Return the [x, y] coordinate for the center point of the cell that contains the specified text.  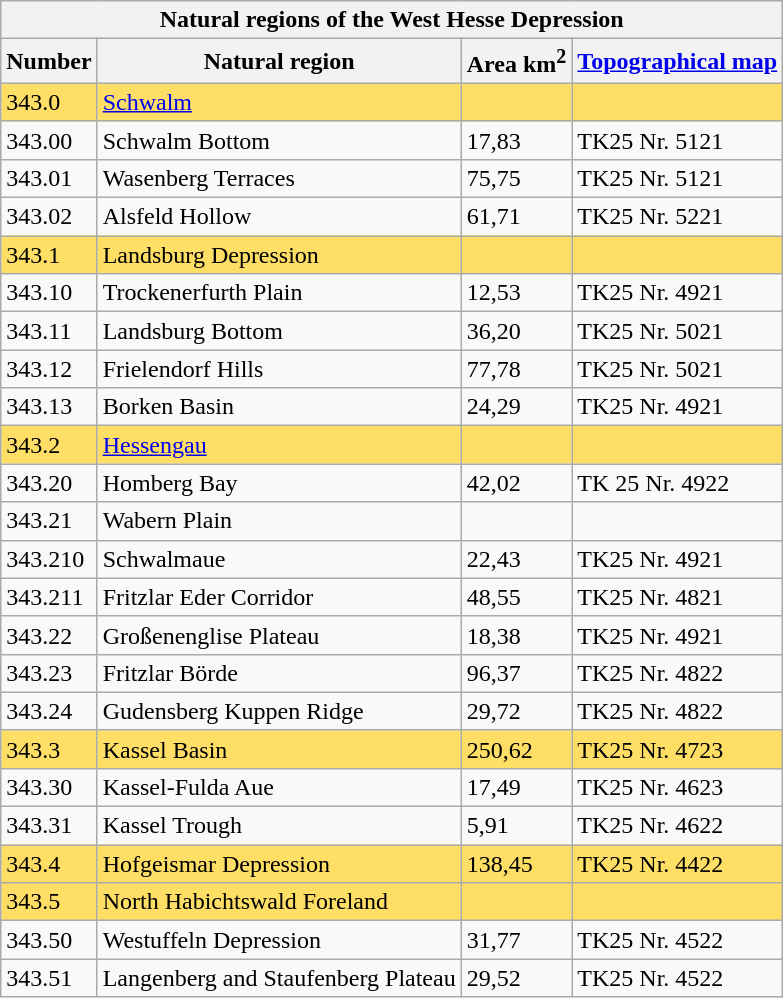
343.12 [49, 369]
Fritzlar Börde [279, 673]
343.1 [49, 255]
29,52 [516, 978]
31,77 [516, 940]
Großenenglise Plateau [279, 635]
343.11 [49, 331]
343.0 [49, 102]
12,53 [516, 293]
TK25 Nr. 4723 [678, 749]
24,29 [516, 407]
343.22 [49, 635]
343.13 [49, 407]
Hofgeismar Depression [279, 864]
Landsburg Bottom [279, 331]
17,49 [516, 787]
48,55 [516, 597]
343.5 [49, 902]
343.23 [49, 673]
Kassel Basin [279, 749]
Landsburg Depression [279, 255]
343.01 [49, 178]
96,37 [516, 673]
343.2 [49, 445]
18,38 [516, 635]
Number [49, 62]
Hessengau [279, 445]
17,83 [516, 140]
Gudensberg Kuppen Ridge [279, 711]
Schwalmaue [279, 559]
61,71 [516, 217]
343.31 [49, 826]
22,43 [516, 559]
Langenberg and Staufenberg Plateau [279, 978]
Homberg Bay [279, 483]
North Habichtswald Foreland [279, 902]
77,78 [516, 369]
42,02 [516, 483]
TK25 Nr. 4623 [678, 787]
343.24 [49, 711]
343.3 [49, 749]
343.21 [49, 521]
TK25 Nr. 5221 [678, 217]
138,45 [516, 864]
343.30 [49, 787]
Natural region [279, 62]
Topographical map [678, 62]
Kassel Trough [279, 826]
Trockenerfurth Plain [279, 293]
343.10 [49, 293]
Borken Basin [279, 407]
TK25 Nr. 4821 [678, 597]
5,91 [516, 826]
Alsfeld Hollow [279, 217]
Wabern Plain [279, 521]
343.02 [49, 217]
Kassel-Fulda Aue [279, 787]
343.51 [49, 978]
Fritzlar Eder Corridor [279, 597]
TK25 Nr. 4422 [678, 864]
343.50 [49, 940]
343.20 [49, 483]
Schwalm [279, 102]
Area km2 [516, 62]
Westuffeln Depression [279, 940]
TK 25 Nr. 4922 [678, 483]
Frielendorf Hills [279, 369]
75,75 [516, 178]
343.00 [49, 140]
Natural regions of the West Hesse Depression [392, 20]
29,72 [516, 711]
343.4 [49, 864]
Schwalm Bottom [279, 140]
36,20 [516, 331]
343.210 [49, 559]
Wasenberg Terraces [279, 178]
250,62 [516, 749]
343.211 [49, 597]
TK25 Nr. 4622 [678, 826]
